Return the [x, y] coordinate for the center point of the cell that contains the specified text.  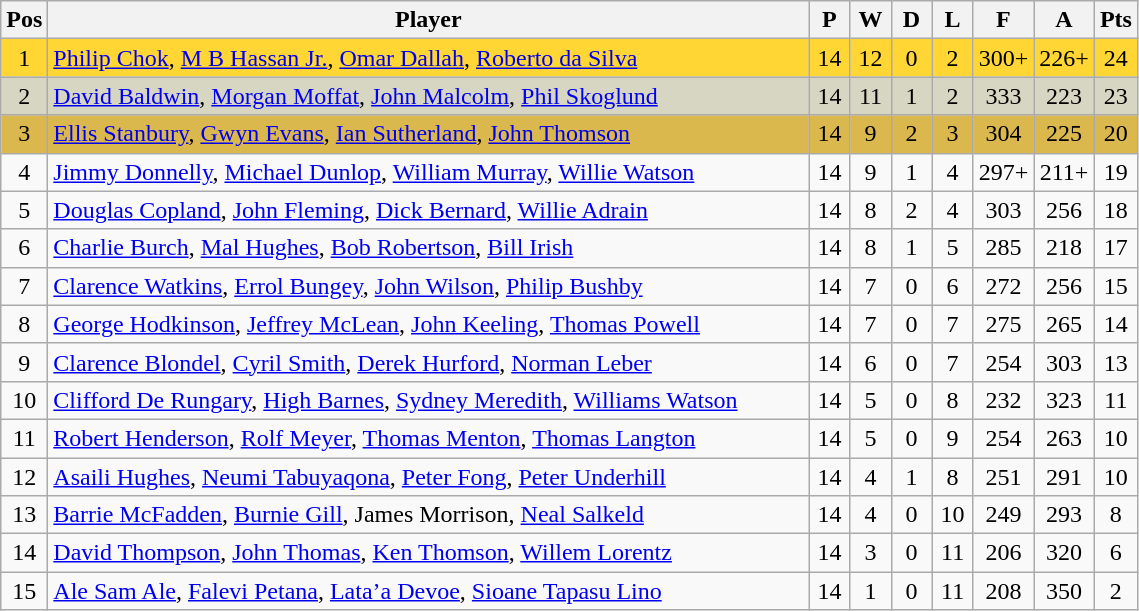
Pos [24, 20]
333 [1004, 96]
Jimmy Donnelly, Michael Dunlop, William Murray, Willie Watson [428, 172]
291 [1064, 477]
Clarence Blondel, Cyril Smith, Derek Hurford, Norman Leber [428, 362]
Pts [1116, 20]
206 [1004, 553]
272 [1004, 286]
17 [1116, 248]
320 [1064, 553]
Charlie Burch, Mal Hughes, Bob Robertson, Bill Irish [428, 248]
P [830, 20]
223 [1064, 96]
293 [1064, 515]
Asaili Hughes, Neumi Tabuyaqona, Peter Fong, Peter Underhill [428, 477]
George Hodkinson, Jeffrey McLean, John Keeling, Thomas Powell [428, 324]
226+ [1064, 58]
Barrie McFadden, Burnie Gill, James Morrison, Neal Salkeld [428, 515]
20 [1116, 134]
23 [1116, 96]
304 [1004, 134]
D [912, 20]
Clifford De Rungary, High Barnes, Sydney Meredith, Williams Watson [428, 400]
Robert Henderson, Rolf Meyer, Thomas Menton, Thomas Langton [428, 438]
24 [1116, 58]
263 [1064, 438]
19 [1116, 172]
Douglas Copland, John Fleming, Dick Bernard, Willie Adrain [428, 210]
249 [1004, 515]
297+ [1004, 172]
225 [1064, 134]
David Thompson, John Thomas, Ken Thomson, Willem Lorentz [428, 553]
323 [1064, 400]
211+ [1064, 172]
208 [1004, 591]
Player [428, 20]
A [1064, 20]
275 [1004, 324]
L [952, 20]
350 [1064, 591]
David Baldwin, Morgan Moffat, John Malcolm, Phil Skoglund [428, 96]
265 [1064, 324]
18 [1116, 210]
251 [1004, 477]
Ellis Stanbury, Gwyn Evans, Ian Sutherland, John Thomson [428, 134]
218 [1064, 248]
W [870, 20]
Philip Chok, M B Hassan Jr., Omar Dallah, Roberto da Silva [428, 58]
Clarence Watkins, Errol Bungey, John Wilson, Philip Bushby [428, 286]
300+ [1004, 58]
F [1004, 20]
Ale Sam Ale, Falevi Petana, Lata’a Devoe, Sioane Tapasu Lino [428, 591]
285 [1004, 248]
232 [1004, 400]
